From the cell containing the given text, extract its center point as [x, y] coordinate. 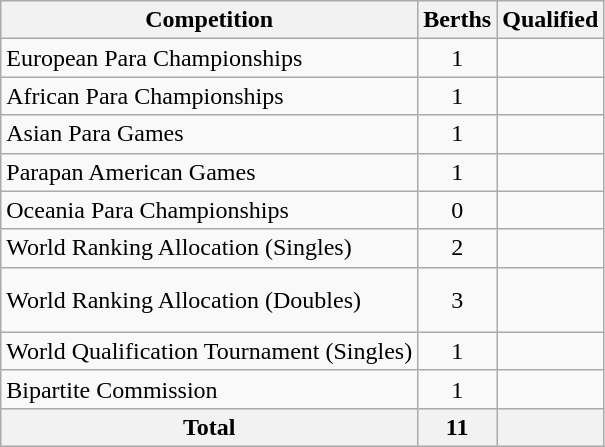
World Ranking Allocation (Doubles) [210, 300]
Oceania Para Championships [210, 210]
Competition [210, 20]
3 [458, 300]
World Ranking Allocation (Singles) [210, 248]
0 [458, 210]
World Qualification Tournament (Singles) [210, 351]
2 [458, 248]
Asian Para Games [210, 134]
Bipartite Commission [210, 389]
Berths [458, 20]
Parapan American Games [210, 172]
European Para Championships [210, 58]
Qualified [550, 20]
11 [458, 427]
African Para Championships [210, 96]
Total [210, 427]
